Provide the [X, Y] coordinate of the cell's center where the given text is located.  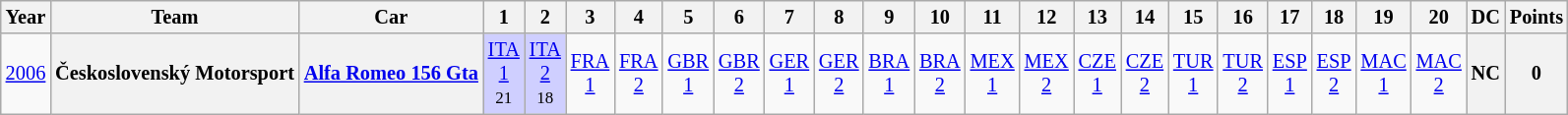
12 [1047, 17]
16 [1242, 17]
4 [638, 17]
GER2 [839, 74]
BRA2 [940, 74]
Car [392, 17]
TUR1 [1193, 74]
MAC1 [1383, 74]
1 [504, 17]
BRA1 [889, 74]
Year [26, 17]
3 [591, 17]
15 [1193, 17]
13 [1098, 17]
10 [940, 17]
ESP1 [1289, 74]
11 [992, 17]
9 [889, 17]
8 [839, 17]
FRA2 [638, 74]
2 [545, 17]
Points [1537, 17]
FRA1 [591, 74]
MAC2 [1439, 74]
GER1 [789, 74]
Alfa Romeo 156 Gta [392, 74]
2006 [26, 74]
GBR1 [688, 74]
5 [688, 17]
DC [1486, 17]
MEX1 [992, 74]
ITA218 [545, 74]
14 [1145, 17]
MEX2 [1047, 74]
18 [1335, 17]
Team [175, 17]
0 [1537, 74]
CZE1 [1098, 74]
ITA121 [504, 74]
TUR2 [1242, 74]
17 [1289, 17]
ESP2 [1335, 74]
GBR2 [739, 74]
19 [1383, 17]
20 [1439, 17]
Československý Motorsport [175, 74]
7 [789, 17]
CZE2 [1145, 74]
NC [1486, 74]
6 [739, 17]
